Search for the cell housing the specified text and yield its [X, Y] center coordinate. 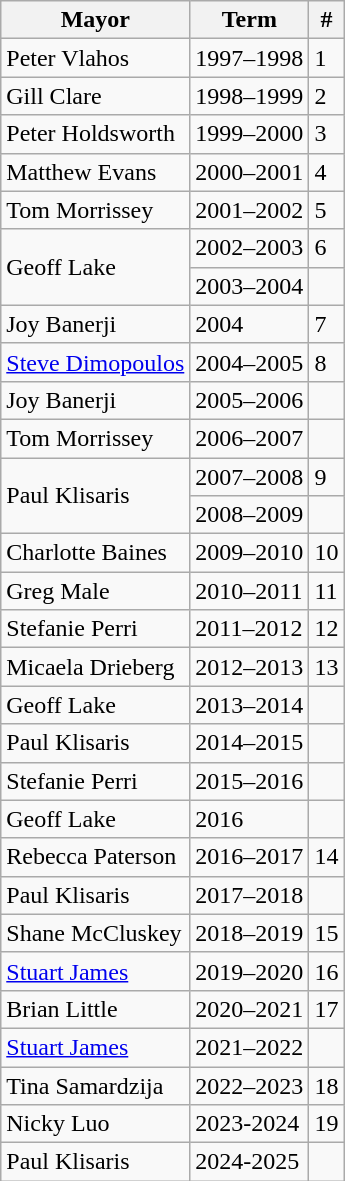
2019–2020 [250, 971]
2002–2003 [250, 248]
1997–1998 [250, 58]
2013–2014 [250, 705]
2001–2002 [250, 210]
15 [326, 933]
16 [326, 971]
Shane McCluskey [96, 933]
2008–2009 [250, 515]
2000–2001 [250, 172]
2020–2021 [250, 1009]
2 [326, 96]
Steve Dimopoulos [96, 362]
Rebecca Paterson [96, 857]
2014–2015 [250, 743]
2011–2012 [250, 629]
13 [326, 667]
Brian Little [96, 1009]
Mayor [96, 20]
19 [326, 1124]
7 [326, 324]
Peter Holdsworth [96, 134]
1999–2000 [250, 134]
10 [326, 553]
14 [326, 857]
2004–2005 [250, 362]
Greg Male [96, 591]
3 [326, 134]
1 [326, 58]
Micaela Drieberg [96, 667]
Charlotte Baines [96, 553]
2004 [250, 324]
2015–2016 [250, 781]
2016 [250, 819]
Term [250, 20]
1998–1999 [250, 96]
2024-2025 [250, 1162]
11 [326, 591]
5 [326, 210]
Matthew Evans [96, 172]
# [326, 20]
2003–2004 [250, 286]
2023-2024 [250, 1124]
2016–2017 [250, 857]
2005–2006 [250, 400]
Peter Vlahos [96, 58]
2009–2010 [250, 553]
2022–2023 [250, 1085]
2006–2007 [250, 438]
6 [326, 248]
Tina Samardzija [96, 1085]
18 [326, 1085]
2012–2013 [250, 667]
8 [326, 362]
2017–2018 [250, 895]
2007–2008 [250, 477]
Nicky Luo [96, 1124]
12 [326, 629]
2021–2022 [250, 1047]
17 [326, 1009]
Gill Clare [96, 96]
9 [326, 477]
2018–2019 [250, 933]
4 [326, 172]
2010–2011 [250, 591]
